Detect which cell encompasses the target text, then output its (x, y) center coordinate. 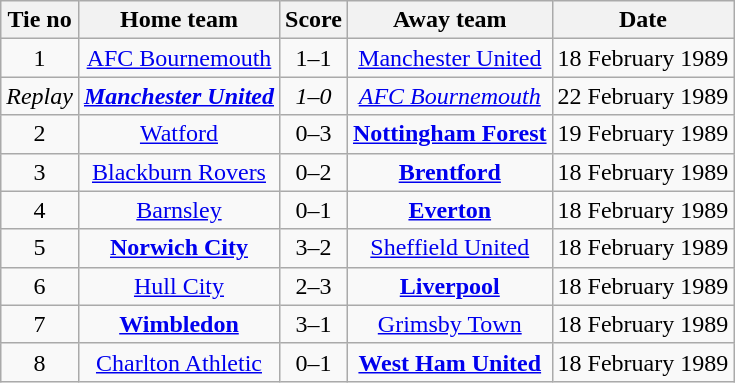
Watford (178, 134)
Nottingham Forest (450, 134)
19 February 1989 (643, 134)
3–2 (314, 248)
Date (643, 20)
Score (314, 20)
1–1 (314, 58)
0–2 (314, 172)
1 (40, 58)
Tie no (40, 20)
Barnsley (178, 210)
0–3 (314, 134)
22 February 1989 (643, 96)
Liverpool (450, 286)
Wimbledon (178, 324)
Everton (450, 210)
Charlton Athletic (178, 362)
Sheffield United (450, 248)
Home team (178, 20)
Away team (450, 20)
Blackburn Rovers (178, 172)
7 (40, 324)
4 (40, 210)
West Ham United (450, 362)
5 (40, 248)
8 (40, 362)
3–1 (314, 324)
3 (40, 172)
Grimsby Town (450, 324)
2–3 (314, 286)
Replay (40, 96)
2 (40, 134)
Hull City (178, 286)
Brentford (450, 172)
1–0 (314, 96)
Norwich City (178, 248)
6 (40, 286)
